Extract the (x, y) coordinate from the center of the cell holding the provided text.  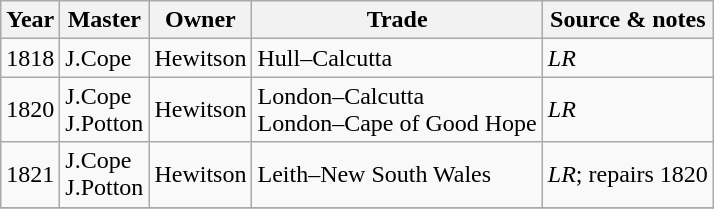
Year (30, 20)
Owner (200, 20)
London–CalcuttaLondon–Cape of Good Hope (397, 110)
1821 (30, 174)
Hull–Calcutta (397, 58)
Master (104, 20)
J.Cope (104, 58)
Leith–New South Wales (397, 174)
1820 (30, 110)
Trade (397, 20)
LR; repairs 1820 (628, 174)
1818 (30, 58)
Source & notes (628, 20)
